Capture the cell that displays the provided text and extract its (X, Y) central coordinate. 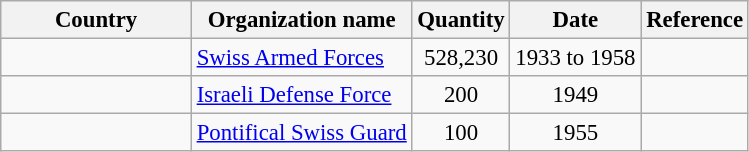
Quantity (461, 20)
Date (576, 20)
528,230 (461, 58)
Pontifical Swiss Guard (302, 133)
Swiss Armed Forces (302, 58)
Reference (695, 20)
100 (461, 133)
1955 (576, 133)
200 (461, 95)
Country (96, 20)
1949 (576, 95)
1933 to 1958 (576, 58)
Organization name (302, 20)
Israeli Defense Force (302, 95)
